Scan for the cell matching the given text and deliver its (x, y) coordinate at center. 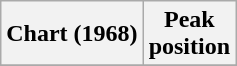
Chart (1968) (72, 34)
Peakposition (189, 34)
